Find where the given text appears and provide that cell's center as (X, Y) coordinate. 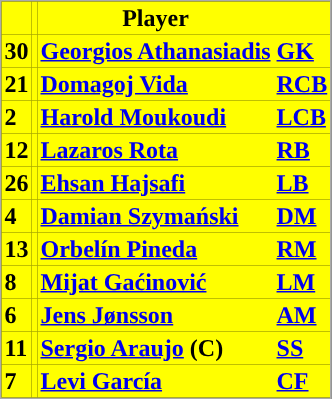
Sergio Araujo (C) (156, 348)
AM (302, 314)
Player (156, 18)
Domagoj Vida (156, 84)
26 (17, 182)
Damian Szymański (156, 216)
Ehsan Hajsafi (156, 182)
Georgios Athanasiadis (156, 50)
Orbelín Pineda (156, 248)
DM (302, 216)
Mijat Gaćinović (156, 282)
30 (17, 50)
4 (17, 216)
SS (302, 348)
8 (17, 282)
LCB (302, 116)
7 (17, 380)
Levi García (156, 380)
CF (302, 380)
Lazaros Rota (156, 150)
6 (17, 314)
GK (302, 50)
Harold Moukoudi (156, 116)
11 (17, 348)
2 (17, 116)
21 (17, 84)
RCB (302, 84)
LB (302, 182)
12 (17, 150)
LM (302, 282)
RB (302, 150)
Jens Jønsson (156, 314)
RM (302, 248)
13 (17, 248)
